Determine the (X, Y) coordinate at the center of the cell enclosing the given text.  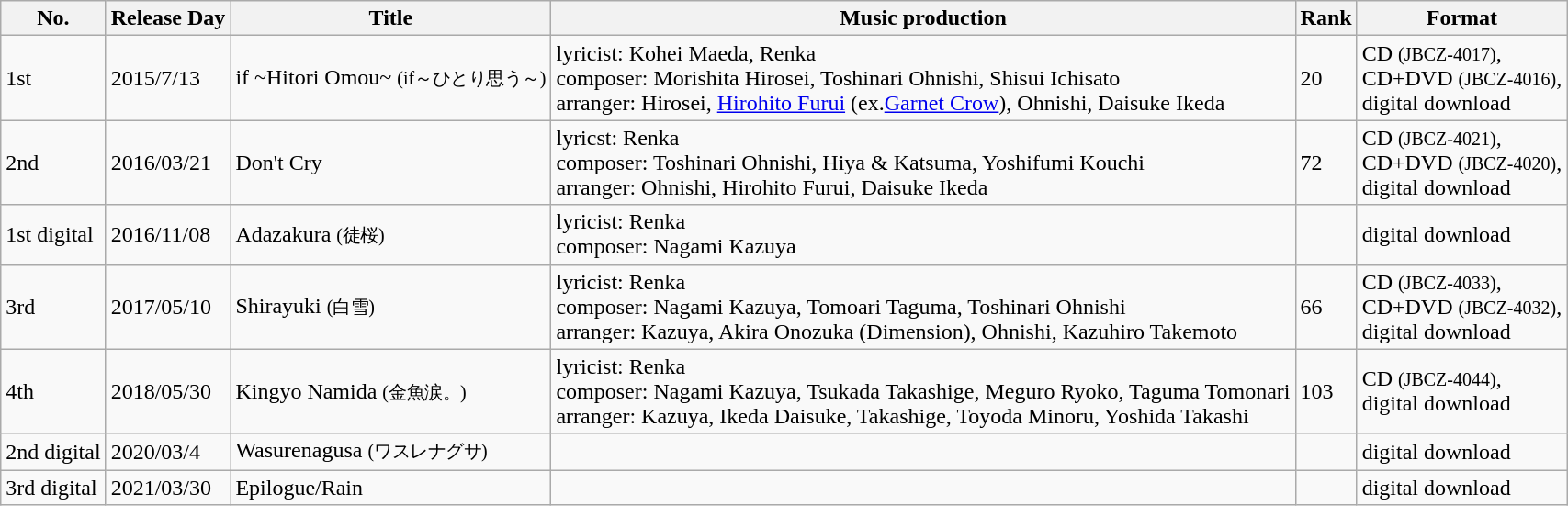
72 (1326, 163)
Adazakura (徒桜) (391, 235)
lyricst: Renka composer: Toshinari Ohnishi, Hiya & Katsuma, Yoshifumi Kouchi arranger: Ohnishi, Hirohito Furui, Daisuke Ikeda (923, 163)
20 (1326, 78)
CD (JBCZ-4033), CD+DVD (JBCZ-4032), digital download (1462, 307)
Rank (1326, 18)
2015/7/13 (168, 78)
1st (53, 78)
Music production (923, 18)
2016/11/08 (168, 235)
Epilogue/Rain (391, 488)
2016/03/21 (168, 163)
2nd (53, 163)
Release Day (168, 18)
2018/05/30 (168, 391)
3rd digital (53, 488)
103 (1326, 391)
66 (1326, 307)
CD (JBCZ-4021), CD+DVD (JBCZ-4020), digital download (1462, 163)
Don't Cry (391, 163)
4th (53, 391)
Title (391, 18)
CD (JBCZ-4044),digital download (1462, 391)
2017/05/10 (168, 307)
if ~Hitori Omou~ (if～ひとり思う～) (391, 78)
lyricist: Renka composer: Nagami Kazuya (923, 235)
2020/03/4 (168, 452)
Shirayuki (白雪) (391, 307)
Kingyo Namida (金魚涙。) (391, 391)
No. (53, 18)
2nd digital (53, 452)
Wasurenagusa (ワスレナグサ) (391, 452)
1st digital (53, 235)
lyricist: Renka composer: Nagami Kazuya, Tomoari Taguma, Toshinari Ohnishi arranger: Kazuya, Akira Onozuka (Dimension), Ohnishi, Kazuhiro Takemoto (923, 307)
2021/03/30 (168, 488)
CD (JBCZ-4017), CD+DVD (JBCZ-4016), digital download (1462, 78)
3rd (53, 307)
Format (1462, 18)
